Provide the [X, Y] coordinate of the cell's center where the given text is located.  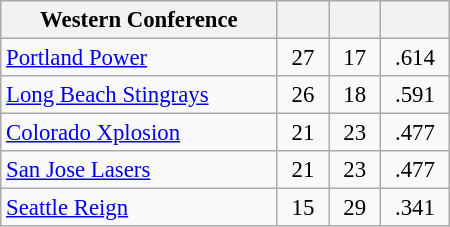
26 [303, 95]
Seattle Reign [139, 208]
17 [355, 58]
15 [303, 208]
18 [355, 95]
Colorado Xplosion [139, 133]
Western Conference [139, 20]
Long Beach Stingrays [139, 95]
27 [303, 58]
.591 [416, 95]
.614 [416, 58]
.341 [416, 208]
29 [355, 208]
Portland Power [139, 58]
San Jose Lasers [139, 170]
